Search for the cell housing the specified text and yield its (x, y) center coordinate. 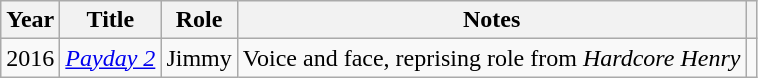
Year (30, 20)
Jimmy (199, 58)
Payday 2 (110, 58)
2016 (30, 58)
Title (110, 20)
Role (199, 20)
Voice and face, reprising role from Hardcore Henry (492, 58)
Notes (492, 20)
